Detect which cell encompasses the target text, then output its (x, y) center coordinate. 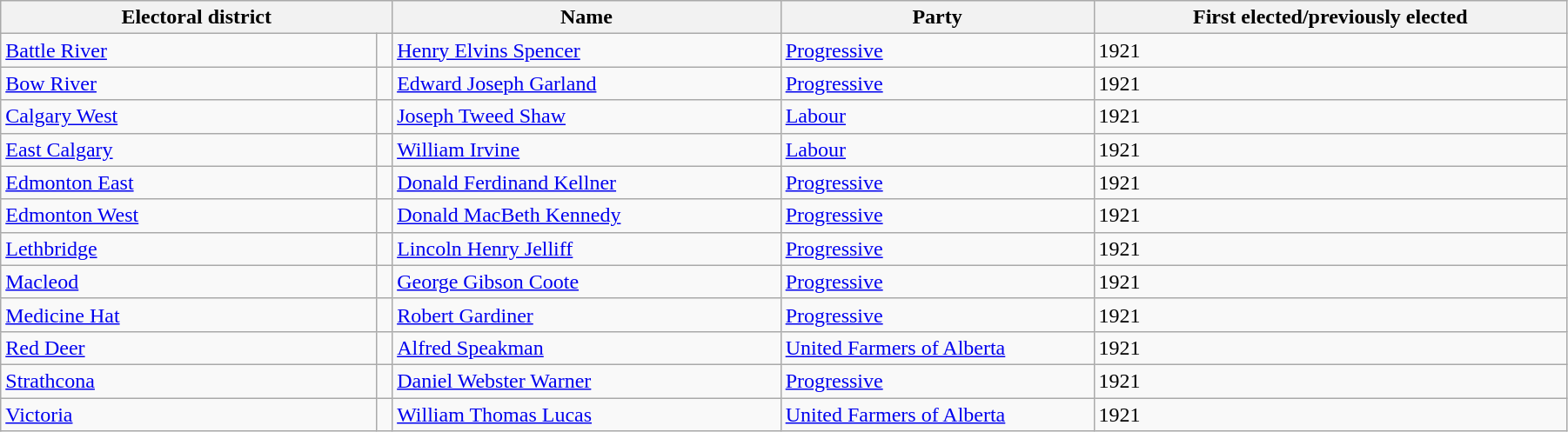
George Gibson Coote (586, 282)
Donald MacBeth Kennedy (586, 216)
Electoral district (197, 17)
Macleod (189, 282)
Edmonton East (189, 183)
Lethbridge (189, 249)
Henry Elvins Spencer (586, 50)
Donald Ferdinand Kellner (586, 183)
First elected/previously elected (1330, 17)
Strathcona (189, 381)
Edward Joseph Garland (586, 83)
Party (937, 17)
Name (586, 17)
East Calgary (189, 150)
Red Deer (189, 348)
Robert Gardiner (586, 315)
Medicine Hat (189, 315)
Victoria (189, 415)
Joseph Tweed Shaw (586, 116)
Alfred Speakman (586, 348)
Calgary West (189, 116)
Battle River (189, 50)
William Thomas Lucas (586, 415)
Lincoln Henry Jelliff (586, 249)
Daniel Webster Warner (586, 381)
Edmonton West (189, 216)
Bow River (189, 83)
William Irvine (586, 150)
